Return [x, y] of the center of cell containing provided text 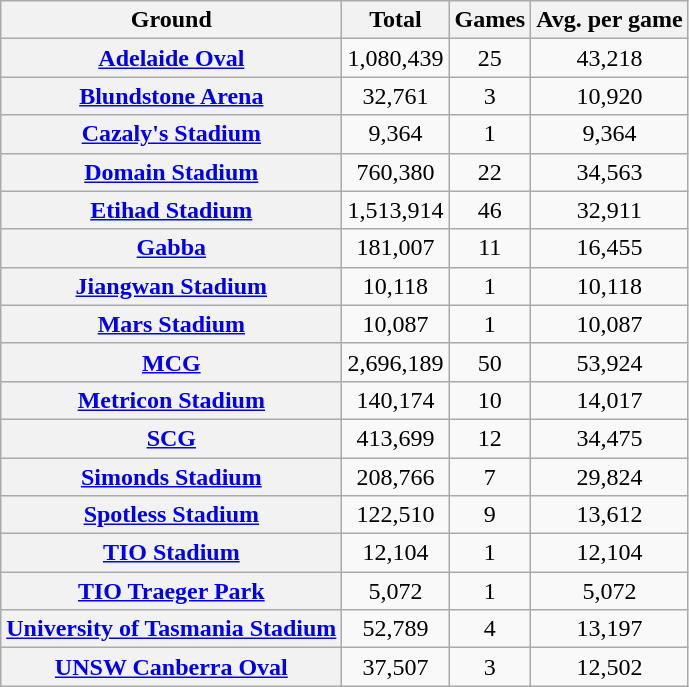
13,197 [610, 629]
Games [490, 20]
10,920 [610, 96]
Etihad Stadium [172, 210]
53,924 [610, 362]
43,218 [610, 58]
1,080,439 [396, 58]
11 [490, 248]
Mars Stadium [172, 324]
Adelaide Oval [172, 58]
46 [490, 210]
MCG [172, 362]
Cazaly's Stadium [172, 134]
9 [490, 515]
UNSW Canberra Oval [172, 667]
University of Tasmania Stadium [172, 629]
208,766 [396, 477]
Blundstone Arena [172, 96]
760,380 [396, 172]
16,455 [610, 248]
TIO Traeger Park [172, 591]
Jiangwan Stadium [172, 286]
34,563 [610, 172]
32,761 [396, 96]
Total [396, 20]
32,911 [610, 210]
SCG [172, 438]
Avg. per game [610, 20]
413,699 [396, 438]
122,510 [396, 515]
Gabba [172, 248]
12 [490, 438]
1,513,914 [396, 210]
25 [490, 58]
140,174 [396, 400]
4 [490, 629]
TIO Stadium [172, 553]
50 [490, 362]
14,017 [610, 400]
Simonds Stadium [172, 477]
2,696,189 [396, 362]
29,824 [610, 477]
37,507 [396, 667]
Metricon Stadium [172, 400]
34,475 [610, 438]
Ground [172, 20]
22 [490, 172]
Spotless Stadium [172, 515]
181,007 [396, 248]
Domain Stadium [172, 172]
12,502 [610, 667]
7 [490, 477]
13,612 [610, 515]
52,789 [396, 629]
10 [490, 400]
